Return the (X, Y) coordinate for the center point of the cell that contains the specified text.  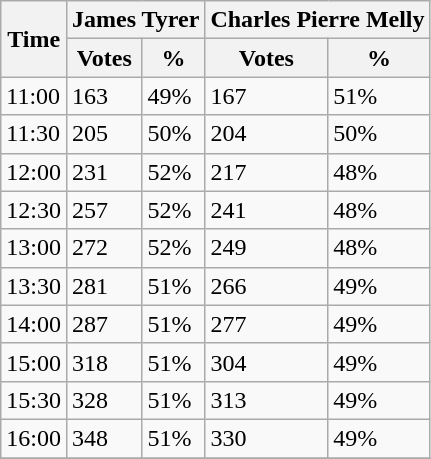
15:30 (34, 400)
277 (266, 324)
Charles Pierre Melly (318, 20)
330 (266, 438)
266 (266, 286)
217 (266, 172)
167 (266, 96)
241 (266, 210)
272 (104, 248)
231 (104, 172)
205 (104, 134)
13:30 (34, 286)
13:00 (34, 248)
313 (266, 400)
249 (266, 248)
281 (104, 286)
204 (266, 134)
15:00 (34, 362)
11:00 (34, 96)
James Tyrer (135, 20)
287 (104, 324)
257 (104, 210)
328 (104, 400)
348 (104, 438)
16:00 (34, 438)
318 (104, 362)
163 (104, 96)
11:30 (34, 134)
14:00 (34, 324)
Time (34, 39)
304 (266, 362)
12:00 (34, 172)
12:30 (34, 210)
